Pinpoint the cell where the given text exists, returning its (x, y) midpoint coordinate. 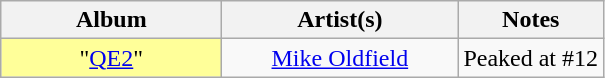
"QE2" (112, 58)
Album (112, 20)
Mike Oldfield (340, 58)
Artist(s) (340, 20)
Peaked at #12 (531, 58)
Notes (531, 20)
